Determine the [x, y] coordinate at the center of the cell enclosing the given text.  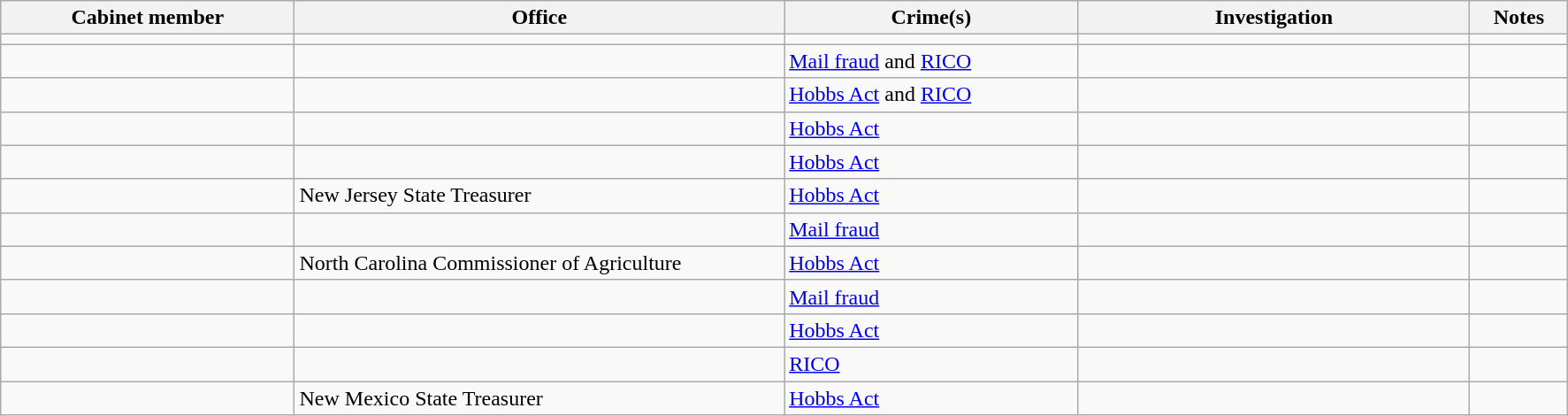
Office [539, 18]
RICO [931, 364]
Investigation [1274, 18]
North Carolina Commissioner of Agriculture [539, 263]
Notes [1519, 18]
Crime(s) [931, 18]
New Jersey State Treasurer [539, 196]
New Mexico State Treasurer [539, 397]
Hobbs Act and RICO [931, 95]
Mail fraud and RICO [931, 61]
Cabinet member [148, 18]
